Capture the cell that displays the provided text and extract its [x, y] central coordinate. 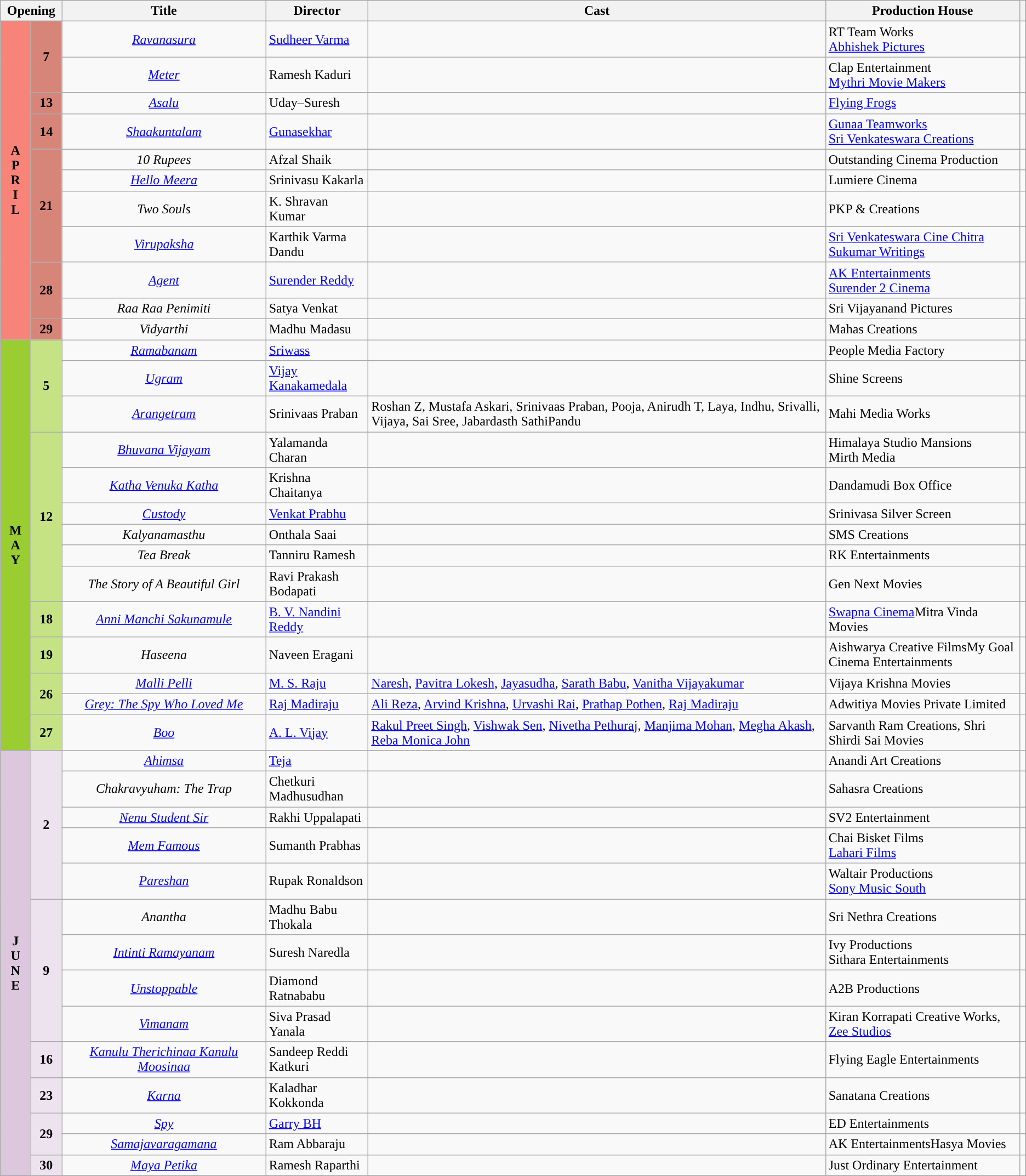
SMS Creations [922, 535]
Naveen Eragani [317, 655]
Srinivaas Praban [317, 414]
7 [46, 57]
Arangetram [164, 414]
Asalu [164, 103]
Boo [164, 732]
Ramesh Raparthi [317, 1165]
Opening [31, 11]
Sumanth Prabhas [317, 845]
Sarvanth Ram Creations, Shri Shirdi Sai Movies [922, 732]
14 [46, 132]
Kalyanamasthu [164, 535]
Tanniru Ramesh [317, 555]
Roshan Z, Mustafa Askari, Srinivaas Praban, Pooja, Anirudh T, Laya, Indhu, Srivalli, Vijaya, Sai Sree, Jabardasth SathiPandu [597, 414]
Sahasra Creations [922, 788]
Swapna CinemaMitra Vinda Movies [922, 620]
Anantha [164, 917]
Krishna Chaitanya [317, 486]
Sriwass [317, 350]
Haseena [164, 655]
Srinivasa Silver Screen [922, 514]
21 [46, 206]
Shine Screens [922, 378]
Gunasekhar [317, 132]
Shaakuntalam [164, 132]
Anni Manchi Sakunamule [164, 620]
Himalaya Studio Mansions Mirth Media [922, 450]
Intinti Ramayanam [164, 953]
Rakul Preet Singh, Vishwak Sen, Nivetha Pethuraj, Manjima Mohan, Megha Akash, Reba Monica John [597, 732]
Karna [164, 1095]
Yalamanda Charan [317, 450]
Bhuvana Vijayam [164, 450]
A. L. Vijay [317, 732]
Aishwarya Creative FilmsMy Goal Cinema Entertainments [922, 655]
Lumiere Cinema [922, 180]
Dandamudi Box Office [922, 486]
23 [46, 1095]
2 [46, 825]
Diamond Ratnababu [317, 988]
Onthala Saai [317, 535]
A2B Productions [922, 988]
RK Entertainments [922, 555]
Venkat Prabhu [317, 514]
Sudheer Varma [317, 39]
Suresh Naredla [317, 953]
Grey: The Spy Who Loved Me [164, 704]
Sandeep Reddi Katkuri [317, 1059]
Adwitiya Movies Private Limited [922, 704]
Unstoppable [164, 988]
Vimanam [164, 1024]
Vidyarthi [164, 329]
Sri Venkateswara Cine ChitraSukumar Writings [922, 245]
Satya Venkat [317, 308]
Ali Reza, Arvind Krishna, Urvashi Rai, Prathap Pothen, Raj Madiraju [597, 704]
Flying Eagle Entertainments [922, 1059]
Mahas Creations [922, 329]
Ravanasura [164, 39]
19 [46, 655]
Gunaa TeamworksSri Venkateswara Creations [922, 132]
Ivy Productions Sithara Entertainments [922, 953]
10 Rupees [164, 160]
Flying Frogs [922, 103]
Hello Meera [164, 180]
Rupak Ronaldson [317, 882]
9 [46, 970]
Samajavaragamana [164, 1144]
5 [46, 386]
30 [46, 1165]
Ramesh Kaduri [317, 75]
Raj Madiraju [317, 704]
M. S. Raju [317, 683]
Tea Break [164, 555]
Just Ordinary Entertainment [922, 1165]
Karthik Varma Dandu [317, 245]
JUNE [15, 963]
Naresh, Pavitra Lokesh, Jayasudha, Sarath Babu, Vanitha Vijayakumar [597, 683]
Malli Pelli [164, 683]
Ramabanam [164, 350]
People Media Factory [922, 350]
Chakravyuham: The Trap [164, 788]
Anandi Art Creations [922, 760]
Surender Reddy [317, 280]
27 [46, 732]
AK EntertainmentsHasya Movies [922, 1144]
Outstanding Cinema Production [922, 160]
SV2 Entertainment [922, 817]
AK EntertainmentsSurender 2 Cinema [922, 280]
Sri Nethra Creations [922, 917]
Maya Petika [164, 1165]
RT Team WorksAbhishek Pictures [922, 39]
ED Entertainments [922, 1123]
Two Souls [164, 208]
Chetkuri Madhusudhan [317, 788]
Clap EntertainmentMythri Movie Makers [922, 75]
13 [46, 103]
Rakhi Uppalapati [317, 817]
Ugram [164, 378]
Waltair ProductionsSony Music South [922, 882]
Garry BH [317, 1123]
Vijaya Krishna Movies [922, 683]
Nenu Student Sir [164, 817]
Ram Abbaraju [317, 1144]
Srinivasu Kakarla [317, 180]
Raa Raa Penimiti [164, 308]
Mem Famous [164, 845]
MAY [15, 545]
Meter [164, 75]
PKP & Creations [922, 208]
16 [46, 1059]
Katha Venuka Katha [164, 486]
Pareshan [164, 882]
Cast [597, 11]
Kaladhar Kokkonda [317, 1095]
12 [46, 516]
The Story of A Beautiful Girl [164, 583]
Vijay Kanakamedala [317, 378]
Title [164, 11]
Madhu Babu Thokala [317, 917]
Uday–Suresh [317, 103]
26 [46, 694]
Mahi Media Works [922, 414]
Agent [164, 280]
Madhu Madasu [317, 329]
Sri Vijayanand Pictures [922, 308]
APRIL [15, 181]
Afzal Shaik [317, 160]
Director [317, 11]
28 [46, 291]
Ravi Prakash Bodapati [317, 583]
Siva Prasad Yanala [317, 1024]
Kanulu Therichinaa Kanulu Moosinaa [164, 1059]
Chai Bisket FilmsLahari Films [922, 845]
Custody [164, 514]
Production House [922, 11]
Spy [164, 1123]
Kiran Korrapati Creative Works, Zee Studios [922, 1024]
Sanatana Creations [922, 1095]
Teja [317, 760]
18 [46, 620]
K. Shravan Kumar [317, 208]
Gen Next Movies [922, 583]
Ahimsa [164, 760]
B. V. Nandini Reddy [317, 620]
Virupaksha [164, 245]
